For the text-containing cell, return its midpoint in (x, y) coordinate format. 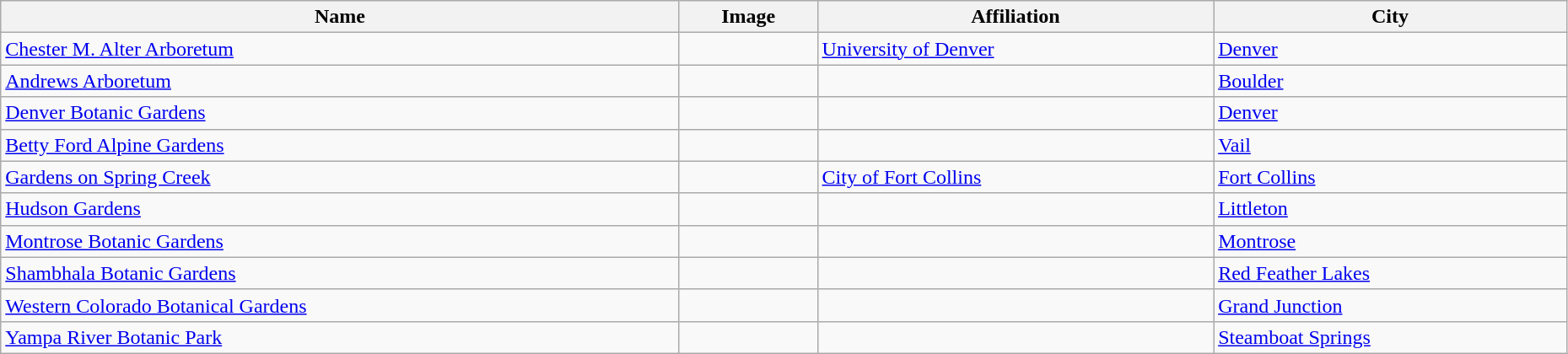
Montrose (1390, 241)
Image (748, 17)
Yampa River Botanic Park (340, 337)
Montrose Botanic Gardens (340, 241)
Vail (1390, 145)
Affiliation (1016, 17)
Littleton (1390, 209)
Denver Botanic Gardens (340, 113)
Hudson Gardens (340, 209)
Fort Collins (1390, 177)
Steamboat Springs (1390, 337)
Chester M. Alter Arboretum (340, 49)
Grand Junction (1390, 305)
Boulder (1390, 81)
University of Denver (1016, 49)
Gardens on Spring Creek (340, 177)
Name (340, 17)
City of Fort Collins (1016, 177)
Western Colorado Botanical Gardens (340, 305)
Red Feather Lakes (1390, 273)
Andrews Arboretum (340, 81)
Shambhala Botanic Gardens (340, 273)
City (1390, 17)
Betty Ford Alpine Gardens (340, 145)
